Identify which cell holds the provided text, then report its [X, Y] central coordinate. 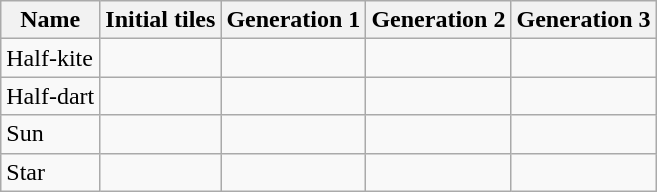
Sun [50, 134]
Generation 3 [584, 20]
Star [50, 172]
Half-kite [50, 58]
Half-dart [50, 96]
Generation 2 [438, 20]
Initial tiles [160, 20]
Name [50, 20]
Generation 1 [294, 20]
